From the cell containing the given text, extract its center point as (x, y) coordinate. 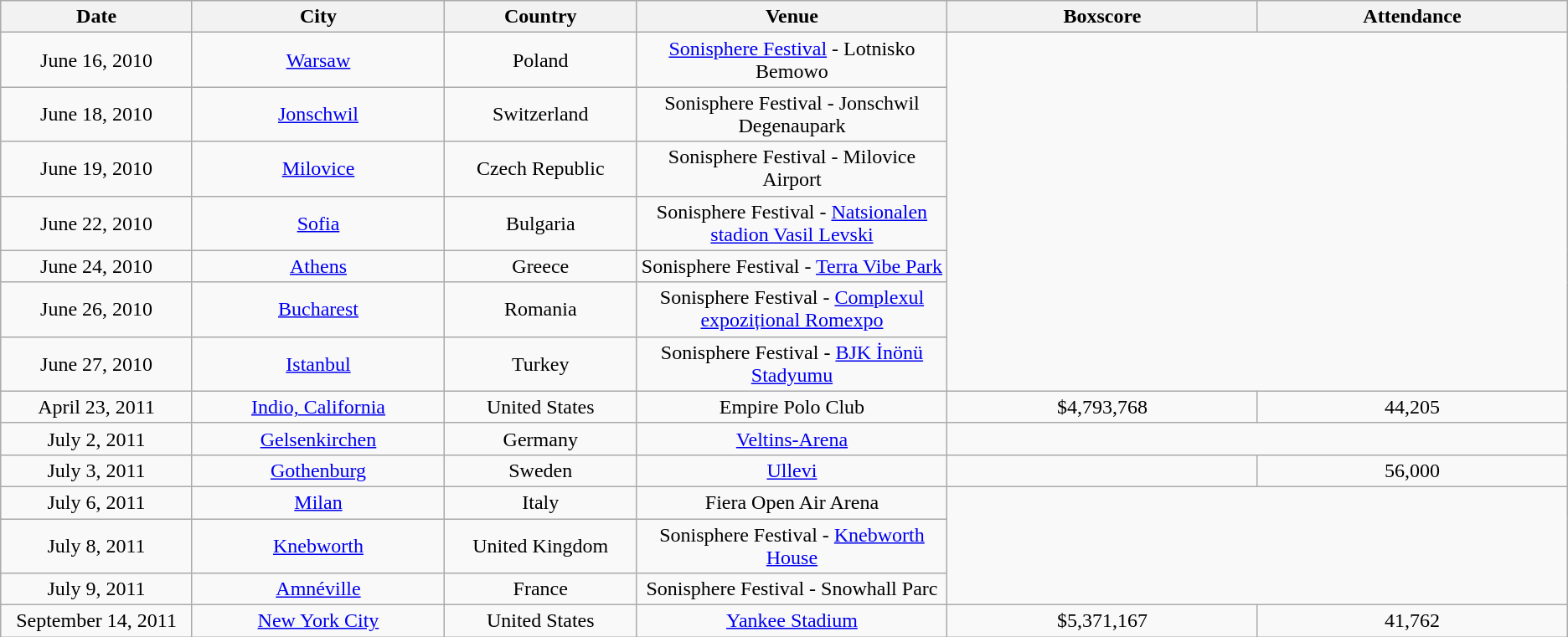
June 19, 2010 (97, 169)
$5,371,167 (1102, 621)
Boxscore (1102, 17)
June 24, 2010 (97, 266)
Germany (541, 439)
June 16, 2010 (97, 60)
Sonisphere Festival - Natsionalen stadion Vasil Levski (792, 223)
Jonschwil (318, 114)
Italy (541, 502)
Venue (792, 17)
Fiera Open Air Arena (792, 502)
June 18, 2010 (97, 114)
Gelsenkirchen (318, 439)
Sonisphere Festival - Lotnisko Bemowo (792, 60)
44,205 (1412, 407)
Amnéville (318, 589)
Date (97, 17)
July 9, 2011 (97, 589)
Greece (541, 266)
$4,793,768 (1102, 407)
Switzerland (541, 114)
Country (541, 17)
Sofia (318, 223)
Gothenburg (318, 470)
41,762 (1412, 621)
Empire Polo Club (792, 407)
July 3, 2011 (97, 470)
Romania (541, 310)
Czech Republic (541, 169)
Milan (318, 502)
Sonisphere Festival - Milovice Airport (792, 169)
Veltins-Arena (792, 439)
France (541, 589)
Sonisphere Festival - Complexul expozițional Romexpo (792, 310)
Athens (318, 266)
Sonisphere Festival - Snowhall Parc (792, 589)
Sweden (541, 470)
July 6, 2011 (97, 502)
Attendance (1412, 17)
Istanbul (318, 363)
Yankee Stadium (792, 621)
Sonisphere Festival - Knebworth House (792, 546)
Warsaw (318, 60)
Ullevi (792, 470)
June 27, 2010 (97, 363)
Sonisphere Festival - Jonschwil Degenaupark (792, 114)
July 2, 2011 (97, 439)
April 23, 2011 (97, 407)
Poland (541, 60)
City (318, 17)
June 22, 2010 (97, 223)
United Kingdom (541, 546)
September 14, 2011 (97, 621)
June 26, 2010 (97, 310)
July 8, 2011 (97, 546)
Knebworth (318, 546)
Turkey (541, 363)
Bulgaria (541, 223)
Milovice (318, 169)
Sonisphere Festival - Terra Vibe Park (792, 266)
Sonisphere Festival - BJK İnönü Stadyumu (792, 363)
Indio, California (318, 407)
56,000 (1412, 470)
New York City (318, 621)
Bucharest (318, 310)
